Identify which cell holds the provided text, then report its (x, y) central coordinate. 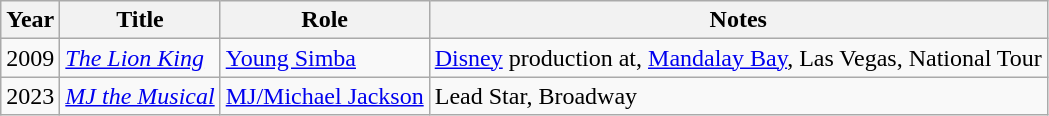
Lead Star, Broadway (738, 96)
MJ/Michael Jackson (324, 96)
Role (324, 20)
Notes (738, 20)
Title (140, 20)
Disney production at, Mandalay Bay, Las Vegas, National Tour (738, 58)
Young Simba (324, 58)
2023 (30, 96)
2009 (30, 58)
Year (30, 20)
MJ the Musical (140, 96)
The Lion King (140, 58)
